Return the [X, Y] coordinate for the center point of the cell that contains the specified text.  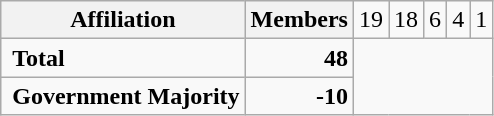
Total [123, 58]
18 [406, 20]
Affiliation [123, 20]
-10 [299, 96]
Members [299, 20]
19 [370, 20]
4 [458, 20]
48 [299, 58]
Government Majority [123, 96]
6 [436, 20]
1 [482, 20]
